For the text-containing cell, return its midpoint in (x, y) coordinate format. 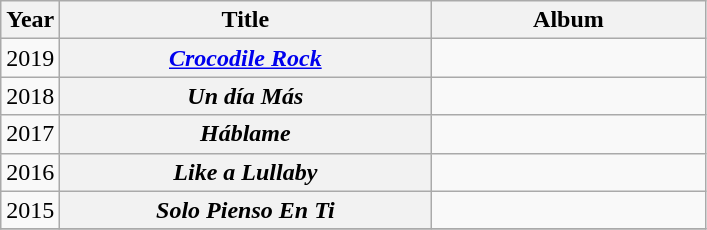
Year (30, 20)
Un día Más (246, 96)
2015 (30, 210)
Album (568, 20)
Title (246, 20)
2018 (30, 96)
Like a Lullaby (246, 172)
Solo Pienso En Ti (246, 210)
Crocodile Rock (246, 58)
2019 (30, 58)
Háblame (246, 134)
2017 (30, 134)
2016 (30, 172)
